For the text-containing cell, return its midpoint in [x, y] coordinate format. 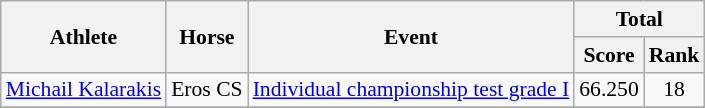
Horse [206, 36]
Rank [674, 55]
66.250 [608, 90]
Athlete [84, 36]
Event [412, 36]
Michail Kalarakis [84, 90]
18 [674, 90]
Score [608, 55]
Eros CS [206, 90]
Total [639, 19]
Individual championship test grade I [412, 90]
